Return the [X, Y] coordinate for the center point of the cell that contains the specified text.  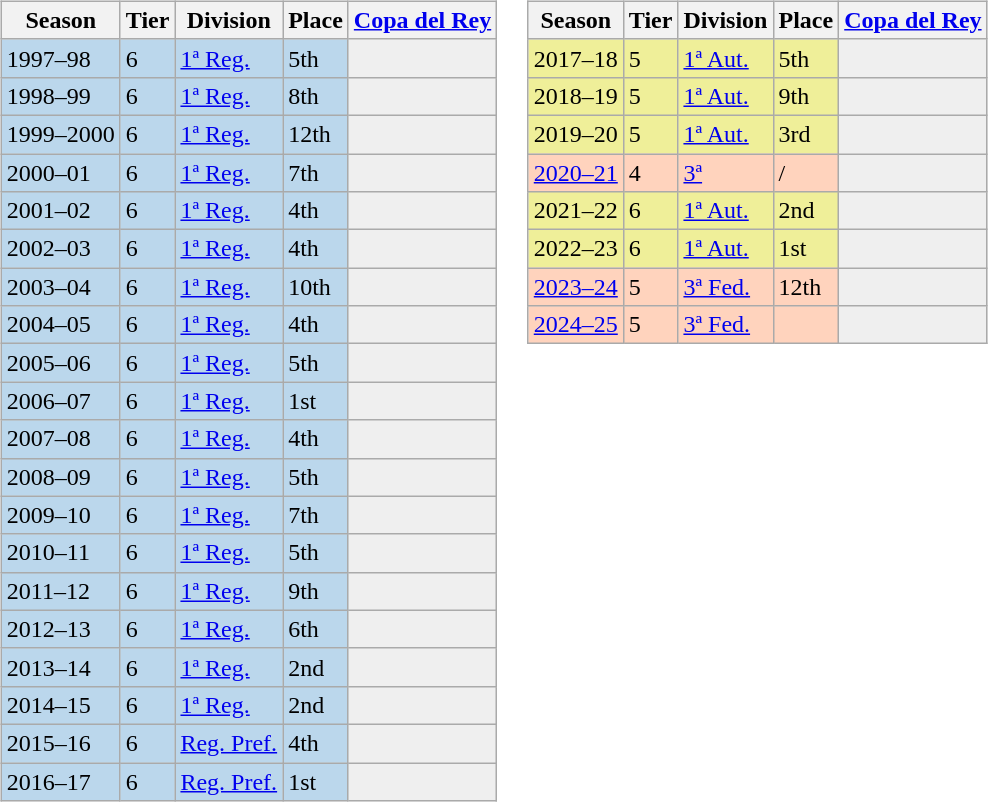
2012–13 [60, 629]
2024–25 [576, 325]
10th [316, 287]
2021–22 [576, 211]
2004–05 [60, 325]
3rd [806, 134]
3ª [726, 173]
6th [316, 629]
4 [650, 173]
/ [806, 173]
2000–01 [60, 173]
2011–12 [60, 591]
2002–03 [60, 249]
2022–23 [576, 249]
2005–06 [60, 363]
1998–99 [60, 96]
2014–15 [60, 705]
2008–09 [60, 477]
2017–18 [576, 58]
2009–10 [60, 515]
2003–04 [60, 287]
2010–11 [60, 553]
1997–98 [60, 58]
2015–16 [60, 743]
2016–17 [60, 781]
2013–14 [60, 667]
2019–20 [576, 134]
2020–21 [576, 173]
2007–08 [60, 439]
2006–07 [60, 401]
8th [316, 96]
2023–24 [576, 287]
2001–02 [60, 211]
2018–19 [576, 96]
1999–2000 [60, 134]
